Return the [X, Y] coordinate for the center point of the cell that contains the specified text.  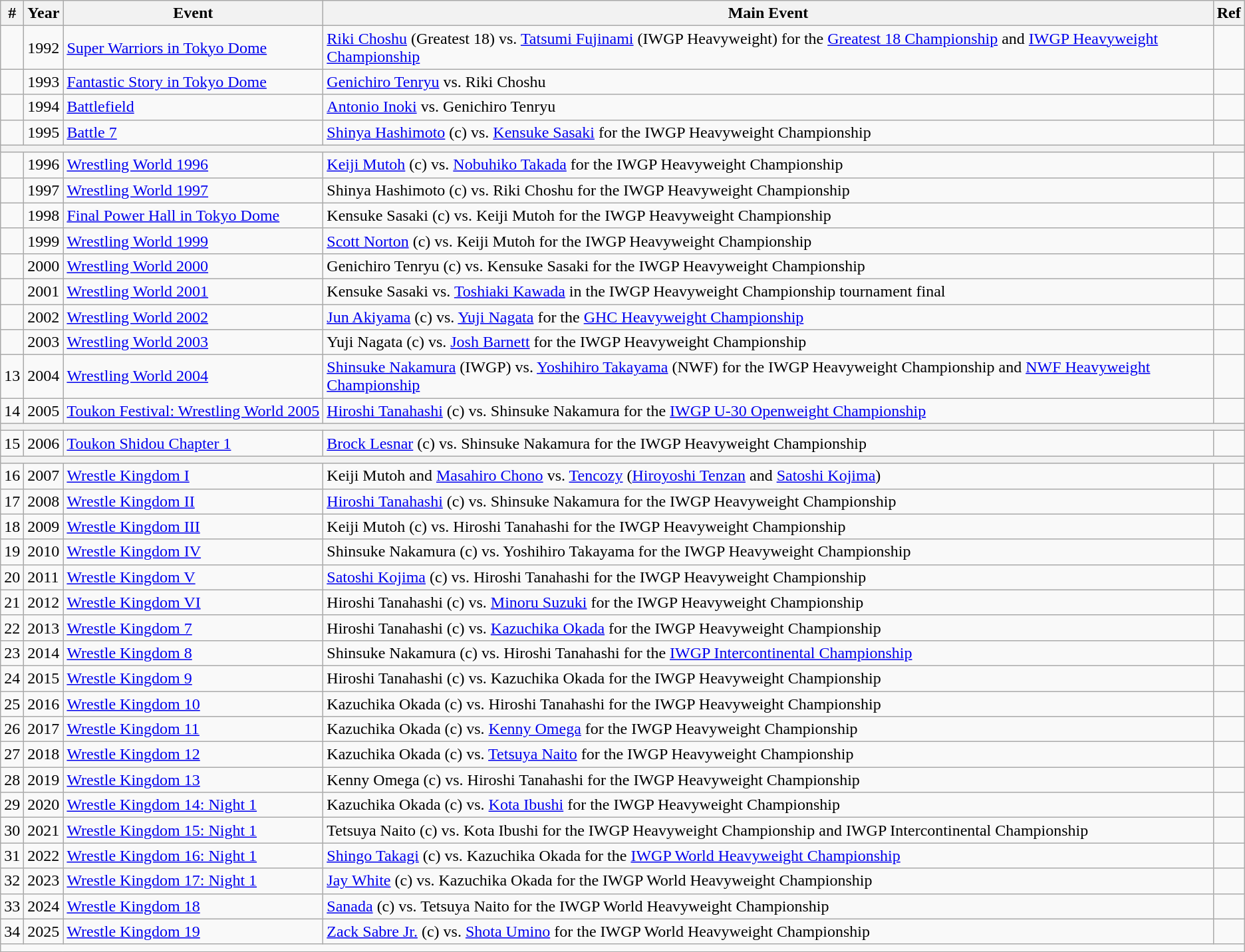
2016 [44, 704]
2022 [44, 856]
Wrestle Kingdom II [193, 501]
Kazuchika Okada (c) vs. Kota Ibushi for the IWGP Heavyweight Championship [768, 805]
2018 [44, 755]
Wrestling World 1996 [193, 165]
Brock Lesnar (c) vs. Shinsuke Nakamura for the IWGP Heavyweight Championship [768, 443]
Genichiro Tenryu (c) vs. Kensuke Sasaki for the IWGP Heavyweight Championship [768, 266]
2006 [44, 443]
Wrestle Kingdom 7 [193, 628]
Wrestle Kingdom IV [193, 552]
2001 [44, 291]
30 [12, 830]
19 [12, 552]
Kazuchika Okada (c) vs. Tetsuya Naito for the IWGP Heavyweight Championship [768, 755]
Riki Choshu (Greatest 18) vs. Tatsumi Fujinami (IWGP Heavyweight) for the Greatest 18 Championship and IWGP Heavyweight Championship [768, 48]
Fantastic Story in Tokyo Dome [193, 82]
Kensuke Sasaki vs. Toshiaki Kawada in the IWGP Heavyweight Championship tournament final [768, 291]
2009 [44, 527]
Shinsuke Nakamura (c) vs. Hiroshi Tanahashi for the IWGP Intercontinental Championship [768, 653]
Wrestle Kingdom 11 [193, 729]
34 [12, 931]
Kenny Omega (c) vs. Hiroshi Tanahashi for the IWGP Heavyweight Championship [768, 780]
Wrestling World 2000 [193, 266]
Shingo Takagi (c) vs. Kazuchika Okada for the IWGP World Heavyweight Championship [768, 856]
Hiroshi Tanahashi (c) vs. Shinsuke Nakamura for the IWGP U-30 Openweight Championship [768, 411]
Wrestle Kingdom III [193, 527]
Kazuchika Okada (c) vs. Kenny Omega for the IWGP Heavyweight Championship [768, 729]
Wrestling World 2002 [193, 317]
28 [12, 780]
2010 [44, 552]
2007 [44, 476]
20 [12, 577]
Wrestle Kingdom 9 [193, 678]
Keiji Mutoh (c) vs. Nobuhiko Takada for the IWGP Heavyweight Championship [768, 165]
13 [12, 376]
Wrestling World 2004 [193, 376]
# [12, 13]
2002 [44, 317]
1995 [44, 132]
Wrestling World 1999 [193, 241]
Kazuchika Okada (c) vs. Hiroshi Tanahashi for the IWGP Heavyweight Championship [768, 704]
Wrestling World 1997 [193, 190]
Ref [1229, 13]
14 [12, 411]
32 [12, 881]
16 [12, 476]
26 [12, 729]
2025 [44, 931]
Super Warriors in Tokyo Dome [193, 48]
Wrestle Kingdom 14: Night 1 [193, 805]
Wrestle Kingdom 10 [193, 704]
Battle 7 [193, 132]
Jay White (c) vs. Kazuchika Okada for the IWGP World Heavyweight Championship [768, 881]
Kensuke Sasaki (c) vs. Keiji Mutoh for the IWGP Heavyweight Championship [768, 215]
2015 [44, 678]
Wrestle Kingdom 15: Night 1 [193, 830]
2024 [44, 906]
Satoshi Kojima (c) vs. Hiroshi Tanahashi for the IWGP Heavyweight Championship [768, 577]
21 [12, 602]
25 [12, 704]
Wrestle Kingdom 16: Night 1 [193, 856]
Keiji Mutoh (c) vs. Hiroshi Tanahashi for the IWGP Heavyweight Championship [768, 527]
Keiji Mutoh and Masahiro Chono vs. Tencozy (Hiroyoshi Tenzan and Satoshi Kojima) [768, 476]
Scott Norton (c) vs. Keiji Mutoh for the IWGP Heavyweight Championship [768, 241]
Shinya Hashimoto (c) vs. Kensuke Sasaki for the IWGP Heavyweight Championship [768, 132]
1999 [44, 241]
31 [12, 856]
Wrestle Kingdom 18 [193, 906]
2014 [44, 653]
Wrestle Kingdom 8 [193, 653]
2017 [44, 729]
Wrestling World 2001 [193, 291]
27 [12, 755]
Genichiro Tenryu vs. Riki Choshu [768, 82]
2012 [44, 602]
Wrestling World 2003 [193, 342]
Shinsuke Nakamura (c) vs. Yoshihiro Takayama for the IWGP Heavyweight Championship [768, 552]
29 [12, 805]
1994 [44, 107]
Yuji Nagata (c) vs. Josh Barnett for the IWGP Heavyweight Championship [768, 342]
Toukon Shidou Chapter 1 [193, 443]
Wrestle Kingdom 17: Night 1 [193, 881]
Final Power Hall in Tokyo Dome [193, 215]
Year [44, 13]
2005 [44, 411]
Zack Sabre Jr. (c) vs. Shota Umino for the IWGP World Heavyweight Championship [768, 931]
2011 [44, 577]
Event [193, 13]
1996 [44, 165]
23 [12, 653]
33 [12, 906]
Battlefield [193, 107]
2004 [44, 376]
Wrestle Kingdom 12 [193, 755]
22 [12, 628]
2008 [44, 501]
Wrestle Kingdom V [193, 577]
2013 [44, 628]
2003 [44, 342]
Jun Akiyama (c) vs. Yuji Nagata for the GHC Heavyweight Championship [768, 317]
Wrestle Kingdom I [193, 476]
24 [12, 678]
17 [12, 501]
1993 [44, 82]
Toukon Festival: Wrestling World 2005 [193, 411]
Antonio Inoki vs. Genichiro Tenryu [768, 107]
Wrestle Kingdom VI [193, 602]
Sanada (c) vs. Tetsuya Naito for the IWGP World Heavyweight Championship [768, 906]
1992 [44, 48]
2021 [44, 830]
Wrestle Kingdom 19 [193, 931]
2000 [44, 266]
Hiroshi Tanahashi (c) vs. Shinsuke Nakamura for the IWGP Heavyweight Championship [768, 501]
Shinya Hashimoto (c) vs. Riki Choshu for the IWGP Heavyweight Championship [768, 190]
Tetsuya Naito (c) vs. Kota Ibushi for the IWGP Heavyweight Championship and IWGP Intercontinental Championship [768, 830]
1998 [44, 215]
2020 [44, 805]
15 [12, 443]
2023 [44, 881]
Shinsuke Nakamura (IWGP) vs. Yoshihiro Takayama (NWF) for the IWGP Heavyweight Championship and NWF Heavyweight Championship [768, 376]
Wrestle Kingdom 13 [193, 780]
18 [12, 527]
Hiroshi Tanahashi (c) vs. Minoru Suzuki for the IWGP Heavyweight Championship [768, 602]
1997 [44, 190]
Main Event [768, 13]
2019 [44, 780]
